Capture the cell that displays the provided text and extract its (x, y) central coordinate. 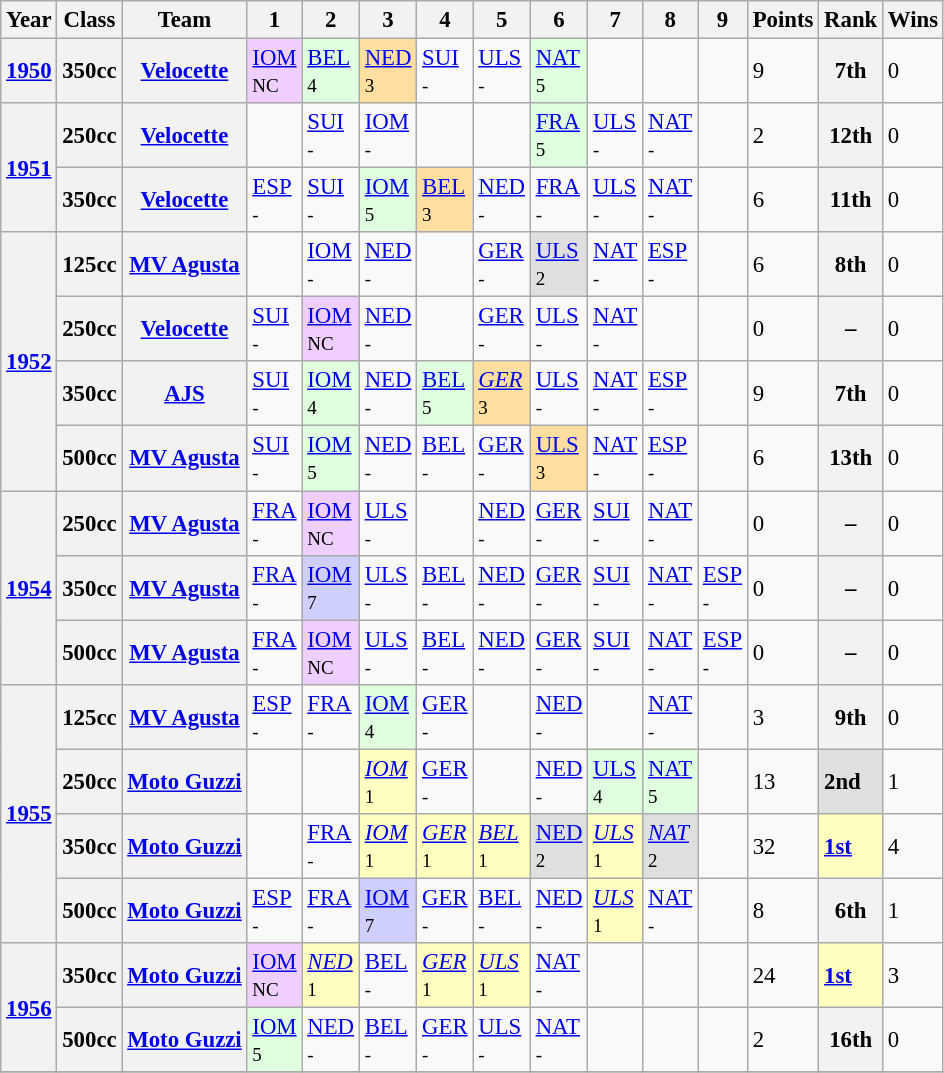
11th (851, 200)
9th (851, 716)
BEL4 (330, 72)
FRA5 (558, 136)
2nd (851, 782)
Rank (851, 20)
8th (851, 264)
16th (851, 1040)
BEL5 (445, 394)
13th (851, 458)
BEL1 (502, 846)
AJS (184, 394)
13 (782, 782)
NED1 (330, 976)
12th (851, 136)
1950 (29, 72)
Team (184, 20)
GER3 (502, 394)
5 (502, 20)
BEL3 (445, 200)
24 (782, 976)
NED3 (388, 72)
ULS4 (616, 782)
Class (90, 20)
Year (29, 20)
7 (616, 20)
32 (782, 846)
1955 (29, 813)
1956 (29, 1008)
NAT2 (670, 846)
Points (782, 20)
1951 (29, 168)
1952 (29, 361)
NED2 (558, 846)
6th (851, 910)
ULS3 (558, 458)
ULS2 (558, 264)
Wins (914, 20)
1954 (29, 588)
